Capture the cell that displays the provided text and extract its (X, Y) central coordinate. 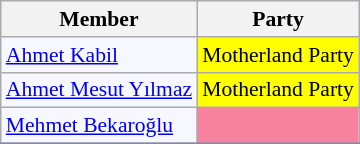
Ahmet Mesut Yılmaz (99, 90)
Ahmet Kabil (99, 55)
Mehmet Bekaroğlu (99, 126)
Member (99, 19)
Party (278, 19)
